Extract the (X, Y) coordinate from the center of the cell holding the provided text.  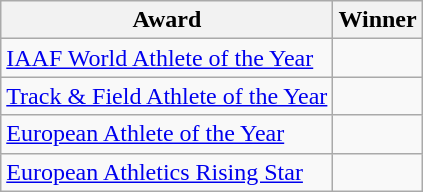
European Athletics Rising Star (167, 172)
Winner (378, 20)
European Athlete of the Year (167, 134)
Track & Field Athlete of the Year (167, 96)
Award (167, 20)
IAAF World Athlete of the Year (167, 58)
